Locate the cell with the specified text and output its (x, y) center coordinate. 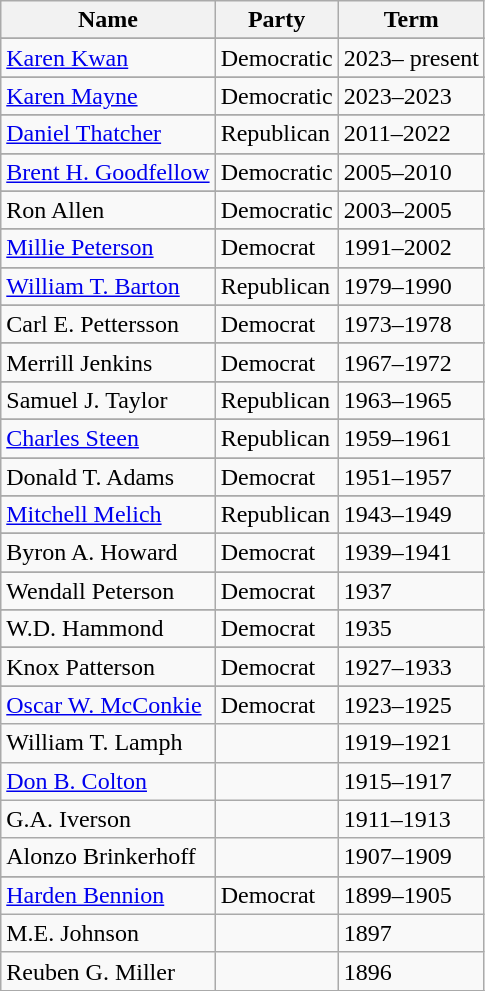
Byron A. Howard (108, 553)
2003–2005 (411, 210)
Alonzo Brinkerhoff (108, 857)
Carl E. Pettersson (108, 324)
1923–1925 (411, 705)
1919–1921 (411, 743)
William T. Barton (108, 286)
1927–1933 (411, 667)
1939–1941 (411, 553)
2023–2023 (411, 96)
G.A. Iverson (108, 819)
Wendall Peterson (108, 591)
Daniel Thatcher (108, 134)
W.D. Hammond (108, 629)
Karen Kwan (108, 58)
1937 (411, 591)
William T. Lamph (108, 743)
2005–2010 (411, 172)
Ron Allen (108, 210)
1991–2002 (411, 248)
Charles Steen (108, 438)
1963–1965 (411, 400)
2023– present (411, 58)
1915–1917 (411, 781)
1907–1909 (411, 857)
M.E. Johnson (108, 933)
1896 (411, 971)
Donald T. Adams (108, 477)
1943–1949 (411, 515)
1911–1913 (411, 819)
Samuel J. Taylor (108, 400)
1897 (411, 933)
Reuben G. Miller (108, 971)
Oscar W. McConkie (108, 705)
2011–2022 (411, 134)
Brent H. Goodfellow (108, 172)
1959–1961 (411, 438)
1967–1972 (411, 362)
Karen Mayne (108, 96)
1951–1957 (411, 477)
1973–1978 (411, 324)
Millie Peterson (108, 248)
1899–1905 (411, 895)
Merrill Jenkins (108, 362)
1979–1990 (411, 286)
1935 (411, 629)
Don B. Colton (108, 781)
Mitchell Melich (108, 515)
Party (276, 20)
Knox Patterson (108, 667)
Harden Bennion (108, 895)
Name (108, 20)
Term (411, 20)
